Pinpoint the cell where the given text exists, returning its [X, Y] midpoint coordinate. 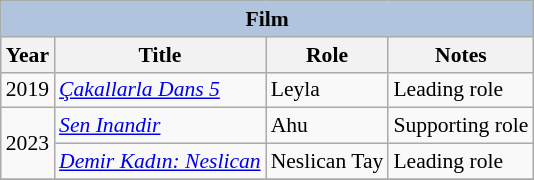
Ahu [328, 126]
Leyla [328, 90]
2019 [28, 90]
Neslican Tay [328, 162]
Supporting role [460, 126]
Title [160, 55]
Notes [460, 55]
Demir Kadın: Neslican [160, 162]
Çakallarla Dans 5 [160, 90]
Film [268, 19]
Sen Inandir [160, 126]
2023 [28, 144]
Role [328, 55]
Year [28, 55]
